Identify which cell holds the provided text, then report its (X, Y) central coordinate. 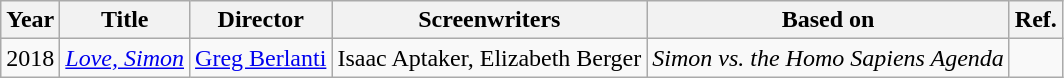
Director (261, 20)
Year (30, 20)
Greg Berlanti (261, 58)
Isaac Aptaker, Elizabeth Berger (490, 58)
Simon vs. the Homo Sapiens Agenda (828, 58)
Screenwriters (490, 20)
Title (125, 20)
2018 (30, 58)
Ref. (1036, 20)
Love, Simon (125, 58)
Based on (828, 20)
